Return [X, Y] of the center of cell containing provided text 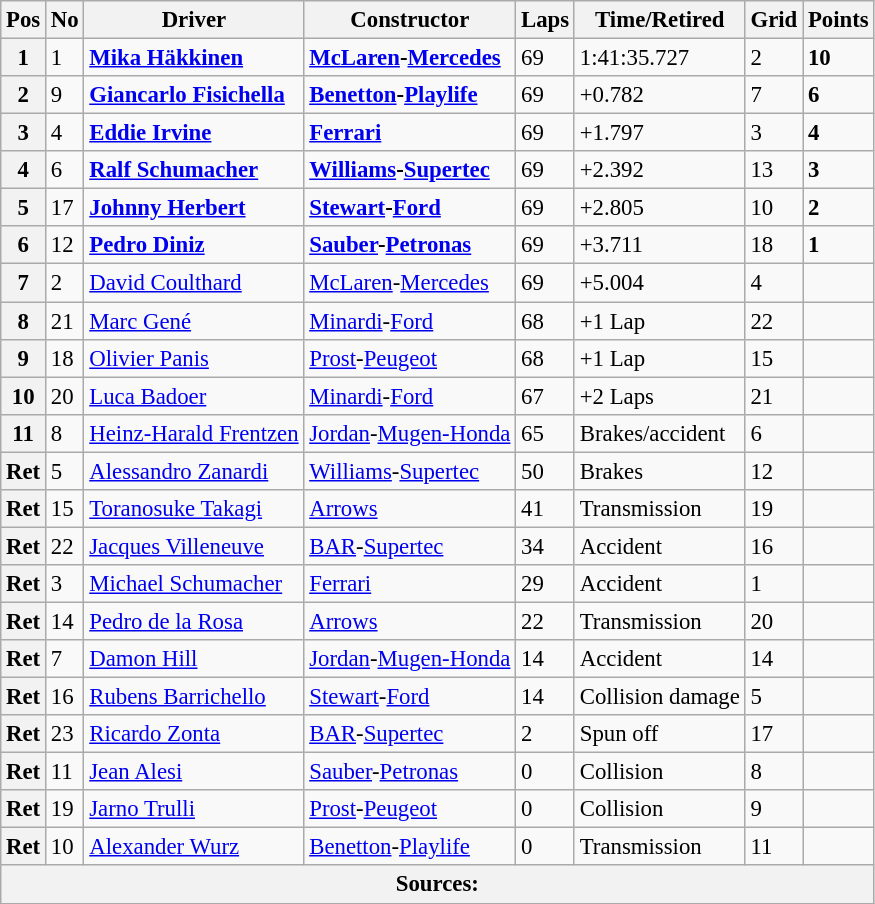
Brakes/accident [660, 433]
Olivier Panis [194, 358]
67 [546, 396]
+3.711 [660, 245]
Pedro de la Rosa [194, 621]
+0.782 [660, 95]
+2 Laps [660, 396]
29 [546, 584]
65 [546, 433]
+2.805 [660, 208]
Points [838, 20]
Driver [194, 20]
+2.392 [660, 170]
Alexander Wurz [194, 847]
Mika Häkkinen [194, 58]
Johnny Herbert [194, 208]
Eddie Irvine [194, 133]
Marc Gené [194, 321]
Laps [546, 20]
+5.004 [660, 283]
1:41:35.727 [660, 58]
Brakes [660, 471]
Jacques Villeneuve [194, 546]
Toranosuke Takagi [194, 509]
Ralf Schumacher [194, 170]
Jarno Trulli [194, 809]
Giancarlo Fisichella [194, 95]
Collision damage [660, 697]
34 [546, 546]
+1.797 [660, 133]
Rubens Barrichello [194, 697]
23 [65, 734]
Luca Badoer [194, 396]
Michael Schumacher [194, 584]
Constructor [410, 20]
Ricardo Zonta [194, 734]
David Coulthard [194, 283]
Time/Retired [660, 20]
Alessandro Zanardi [194, 471]
50 [546, 471]
Jean Alesi [194, 772]
41 [546, 509]
No [65, 20]
Sources: [438, 885]
Heinz-Harald Frentzen [194, 433]
Pos [24, 20]
13 [774, 170]
Spun off [660, 734]
Grid [774, 20]
Pedro Diniz [194, 245]
Damon Hill [194, 659]
